For the text-containing cell, return its midpoint in [x, y] coordinate format. 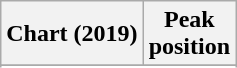
Peakposition [189, 34]
Chart (2019) [72, 34]
